Scan for the cell matching the given text and deliver its (x, y) coordinate at center. 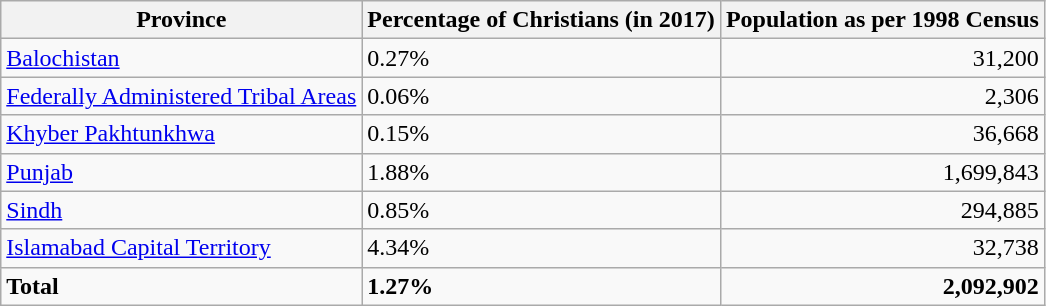
Province (182, 20)
Population as per 1998 Census (882, 20)
Khyber Pakhtunkhwa (182, 134)
2,306 (882, 96)
Total (182, 286)
1.27% (542, 286)
Sindh (182, 210)
1,699,843 (882, 172)
31,200 (882, 58)
2,092,902 (882, 286)
Islamabad Capital Territory (182, 248)
32,738 (882, 248)
Punjab (182, 172)
36,668 (882, 134)
4.34% (542, 248)
Balochistan (182, 58)
0.15% (542, 134)
Federally Administered Tribal Areas (182, 96)
0.06% (542, 96)
0.27% (542, 58)
Percentage of Christians (in 2017) (542, 20)
294,885 (882, 210)
0.85% (542, 210)
1.88% (542, 172)
